Identify which cell holds the provided text, then report its (x, y) central coordinate. 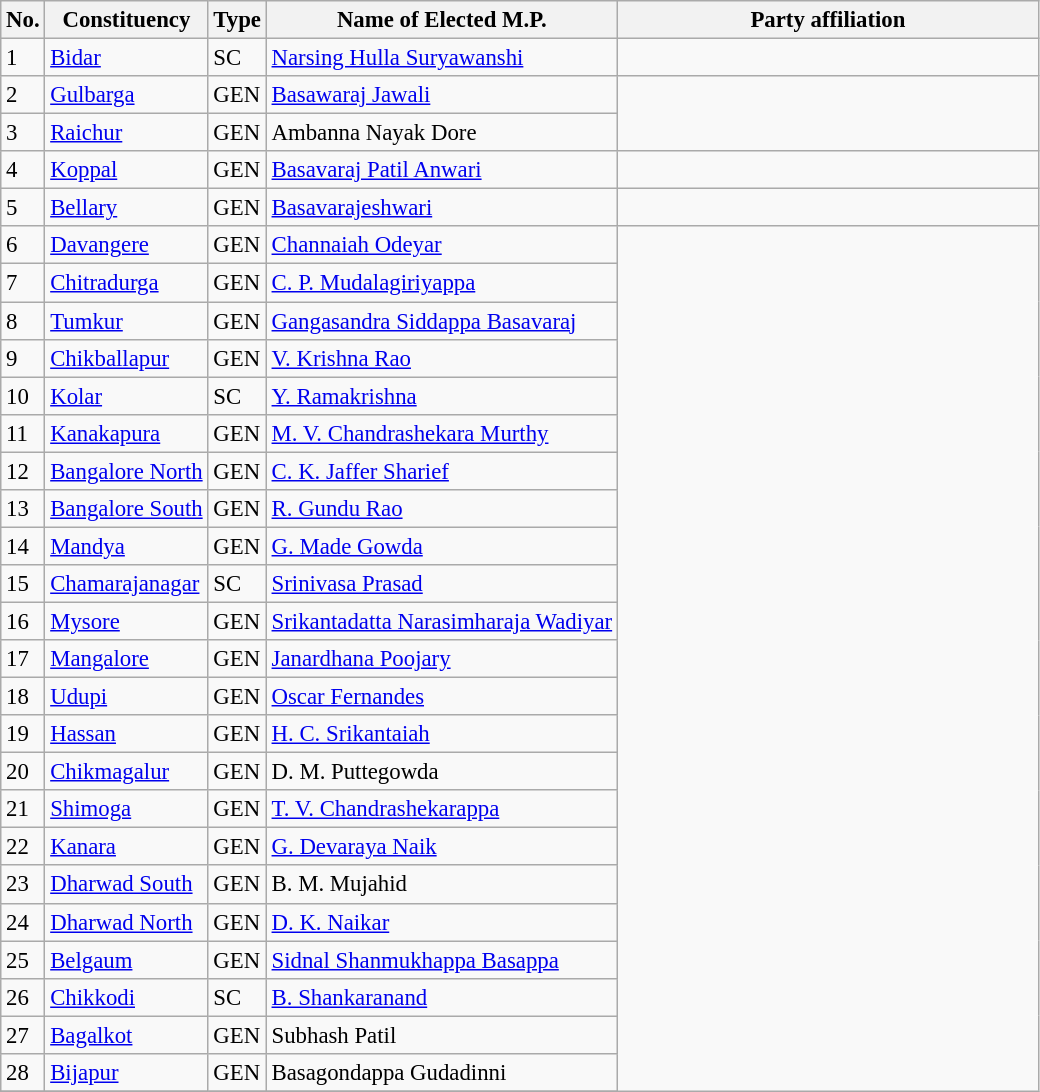
Mysore (126, 621)
27 (23, 1035)
22 (23, 847)
25 (23, 960)
Bellary (126, 208)
3 (23, 133)
D. K. Naikar (442, 922)
B. M. Mujahid (442, 885)
No. (23, 20)
M. V. Chandrashekara Murthy (442, 433)
Gulbarga (126, 95)
Basavaraj Patil Anwari (442, 170)
5 (23, 208)
Kolar (126, 396)
Party affiliation (828, 20)
Chikmagalur (126, 772)
16 (23, 621)
14 (23, 546)
24 (23, 922)
G. Made Gowda (442, 546)
10 (23, 396)
Name of Elected M.P. (442, 20)
Narsing Hulla Suryawanshi (442, 58)
11 (23, 433)
Oscar Fernandes (442, 697)
Srikantadatta Narasimharaja Wadiyar (442, 621)
Gangasandra Siddappa Basavaraj (442, 321)
Kanakapura (126, 433)
Mangalore (126, 659)
Basavarajeshwari (442, 208)
28 (23, 1073)
4 (23, 170)
B. Shankaranand (442, 997)
D. M. Puttegowda (442, 772)
9 (23, 358)
Dharwad South (126, 885)
8 (23, 321)
Bangalore South (126, 509)
Hassan (126, 734)
Type (237, 20)
Channaiah Odeyar (442, 245)
12 (23, 471)
G. Devaraya Naik (442, 847)
Basawaraj Jawali (442, 95)
Chikkodi (126, 997)
Bagalkot (126, 1035)
6 (23, 245)
20 (23, 772)
H. C. Srikantaiah (442, 734)
R. Gundu Rao (442, 509)
Koppal (126, 170)
V. Krishna Rao (442, 358)
Subhash Patil (442, 1035)
18 (23, 697)
Y. Ramakrishna (442, 396)
13 (23, 509)
Davangere (126, 245)
2 (23, 95)
Chitradurga (126, 283)
Bidar (126, 58)
C. P. Mudalagiriyappa (442, 283)
Belgaum (126, 960)
Basagondappa Gudadinni (442, 1073)
Janardhana Poojary (442, 659)
Tumkur (126, 321)
Ambanna Nayak Dore (442, 133)
19 (23, 734)
T. V. Chandrashekarappa (442, 809)
Udupi (126, 697)
Raichur (126, 133)
Bangalore North (126, 471)
1 (23, 58)
Mandya (126, 546)
Shimoga (126, 809)
C. K. Jaffer Sharief (442, 471)
17 (23, 659)
Sidnal Shanmukhappa Basappa (442, 960)
Srinivasa Prasad (442, 584)
Bijapur (126, 1073)
Dharwad North (126, 922)
23 (23, 885)
21 (23, 809)
Constituency (126, 20)
26 (23, 997)
15 (23, 584)
Chikballapur (126, 358)
7 (23, 283)
Chamarajanagar (126, 584)
Kanara (126, 847)
